Locate the cell with the specified text and output its [x, y] center coordinate. 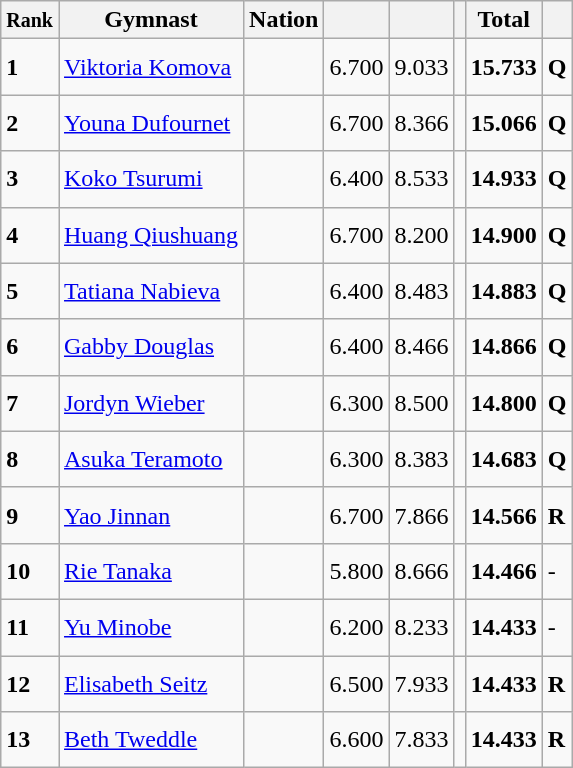
14.683 [504, 459]
2 [30, 123]
14.866 [504, 347]
9.033 [422, 67]
Elisabeth Seitz [150, 684]
14.800 [504, 403]
7.866 [422, 515]
8.200 [422, 235]
Yao Jinnan [150, 515]
14.900 [504, 235]
8.366 [422, 123]
6.500 [356, 684]
8 [30, 459]
10 [30, 571]
11 [30, 627]
8.383 [422, 459]
7.933 [422, 684]
7.833 [422, 740]
8.500 [422, 403]
7 [30, 403]
14.933 [504, 179]
12 [30, 684]
4 [30, 235]
8.233 [422, 627]
8.666 [422, 571]
Asuka Teramoto [150, 459]
1 [30, 67]
9 [30, 515]
6.600 [356, 740]
13 [30, 740]
Huang Qiushuang [150, 235]
14.566 [504, 515]
5 [30, 291]
Koko Tsurumi [150, 179]
Tatiana Nabieva [150, 291]
Beth Tweddle [150, 740]
14.883 [504, 291]
6 [30, 347]
5.800 [356, 571]
Jordyn Wieber [150, 403]
8.533 [422, 179]
Rank [30, 20]
Rie Tanaka [150, 571]
Gymnast [150, 20]
15.066 [504, 123]
Viktoria Komova [150, 67]
14.466 [504, 571]
6.200 [356, 627]
Nation [284, 20]
3 [30, 179]
Youna Dufournet [150, 123]
8.483 [422, 291]
Total [504, 20]
Gabby Douglas [150, 347]
8.466 [422, 347]
15.733 [504, 67]
Yu Minobe [150, 627]
